Scan for the cell matching the given text and deliver its (X, Y) coordinate at center. 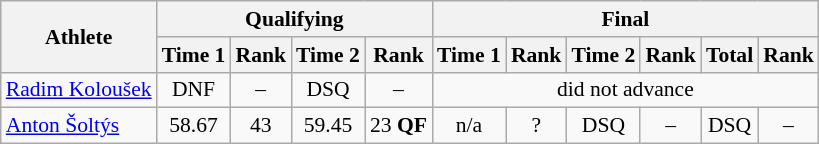
? (536, 126)
23 QF (398, 126)
Qualifying (294, 19)
DNF (194, 90)
n/a (469, 126)
58.67 (194, 126)
Final (626, 19)
Radim Koloušek (79, 90)
43 (260, 126)
did not advance (626, 90)
Athlete (79, 36)
59.45 (328, 126)
Anton Šoltýs (79, 126)
Total (730, 55)
